Identify which cell holds the provided text, then report its [x, y] central coordinate. 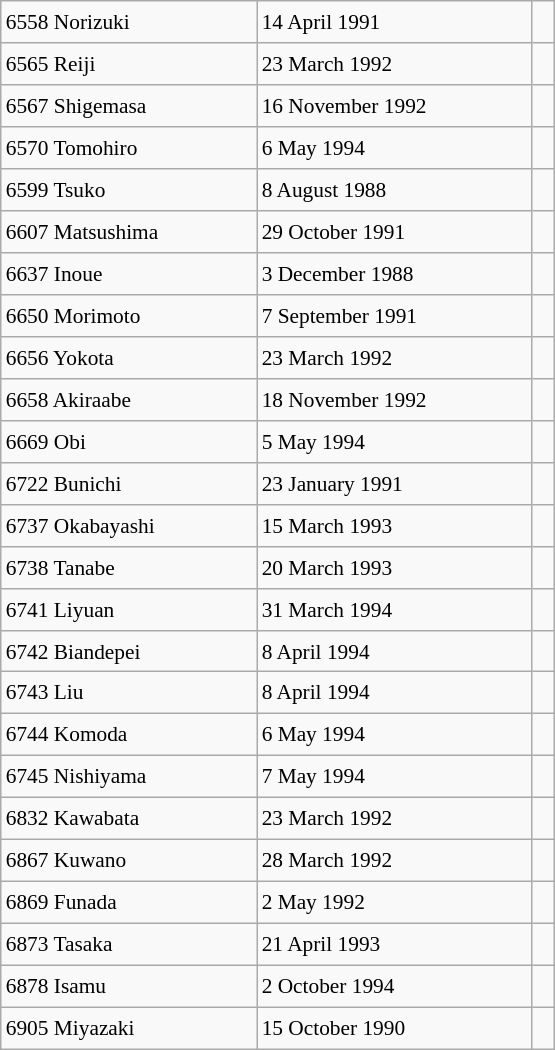
2 October 1994 [394, 986]
21 April 1993 [394, 945]
6658 Akiraabe [129, 399]
6656 Yokota [129, 358]
8 August 1988 [394, 190]
6742 Biandepei [129, 651]
6669 Obi [129, 441]
6567 Shigemasa [129, 106]
29 October 1991 [394, 232]
6570 Tomohiro [129, 148]
31 March 1994 [394, 609]
2 May 1992 [394, 903]
15 October 1990 [394, 1028]
6867 Kuwano [129, 861]
6565 Reiji [129, 64]
20 March 1993 [394, 567]
6558 Norizuki [129, 22]
14 April 1991 [394, 22]
7 May 1994 [394, 777]
6650 Morimoto [129, 316]
6832 Kawabata [129, 819]
7 September 1991 [394, 316]
15 March 1993 [394, 525]
6738 Tanabe [129, 567]
6607 Matsushima [129, 232]
6737 Okabayashi [129, 525]
6599 Tsuko [129, 190]
5 May 1994 [394, 441]
6878 Isamu [129, 986]
18 November 1992 [394, 399]
3 December 1988 [394, 274]
6745 Nishiyama [129, 777]
6869 Funada [129, 903]
6743 Liu [129, 693]
6905 Miyazaki [129, 1028]
6741 Liyuan [129, 609]
6722 Bunichi [129, 483]
6873 Tasaka [129, 945]
16 November 1992 [394, 106]
6637 Inoue [129, 274]
28 March 1992 [394, 861]
6744 Komoda [129, 735]
23 January 1991 [394, 483]
